Output the (X, Y) coordinate of the center of the cell containing the given text.  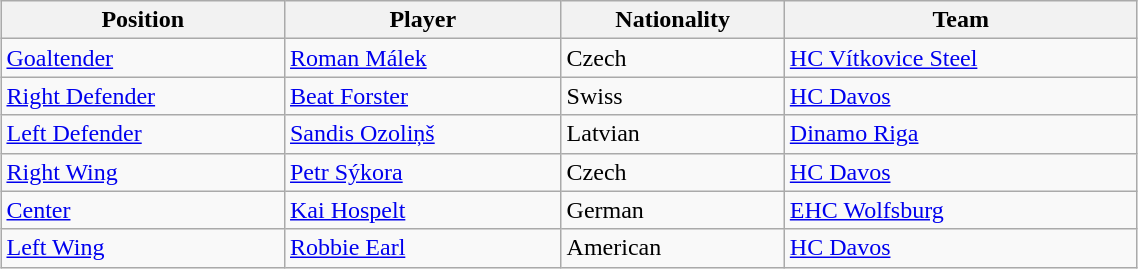
Player (422, 20)
Petr Sýkora (422, 172)
Goaltender (143, 58)
Right Defender (143, 96)
Position (143, 20)
Nationality (672, 20)
Beat Forster (422, 96)
HC Vítkovice Steel (960, 58)
Latvian (672, 134)
American (672, 248)
Swiss (672, 96)
Team (960, 20)
Center (143, 210)
Right Wing (143, 172)
Left Defender (143, 134)
Kai Hospelt (422, 210)
EHC Wolfsburg (960, 210)
German (672, 210)
Sandis Ozoliņš (422, 134)
Left Wing (143, 248)
Roman Málek (422, 58)
Robbie Earl (422, 248)
Dinamo Riga (960, 134)
